Determine the (X, Y) coordinate at the center of the cell enclosing the given text.  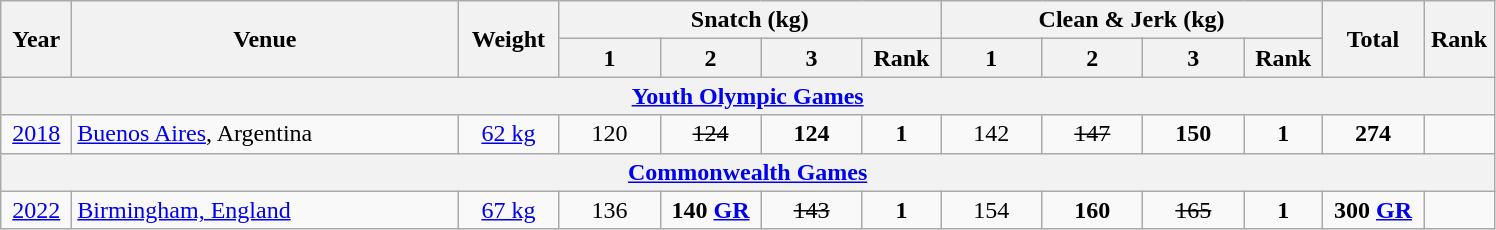
Total (1372, 39)
Youth Olympic Games (748, 96)
2022 (36, 210)
300 GR (1372, 210)
147 (1092, 134)
Year (36, 39)
Birmingham, England (265, 210)
67 kg (508, 210)
62 kg (508, 134)
120 (610, 134)
136 (610, 210)
142 (992, 134)
2018 (36, 134)
150 (1194, 134)
Weight (508, 39)
154 (992, 210)
Clean & Jerk (kg) (1132, 20)
160 (1092, 210)
274 (1372, 134)
143 (812, 210)
165 (1194, 210)
Venue (265, 39)
Buenos Aires, Argentina (265, 134)
Commonwealth Games (748, 172)
140 GR (710, 210)
Snatch (kg) (750, 20)
